Output the (X, Y) coordinate of the center of the cell containing the given text.  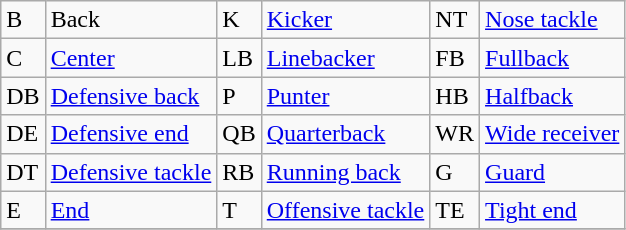
Punter (346, 96)
HB (455, 96)
Tight end (552, 210)
Defensive tackle (131, 172)
DT (23, 172)
P (239, 96)
End (131, 210)
QB (239, 134)
Defensive end (131, 134)
Wide receiver (552, 134)
FB (455, 58)
K (239, 20)
B (23, 20)
Kicker (346, 20)
T (239, 210)
LB (239, 58)
Fullback (552, 58)
Quarterback (346, 134)
RB (239, 172)
Nose tackle (552, 20)
E (23, 210)
Guard (552, 172)
NT (455, 20)
C (23, 58)
Running back (346, 172)
Halfback (552, 96)
Offensive tackle (346, 210)
WR (455, 134)
Center (131, 58)
G (455, 172)
DE (23, 134)
DB (23, 96)
Back (131, 20)
TE (455, 210)
Linebacker (346, 58)
Defensive back (131, 96)
